From the cell containing the given text, extract its center point as (X, Y) coordinate. 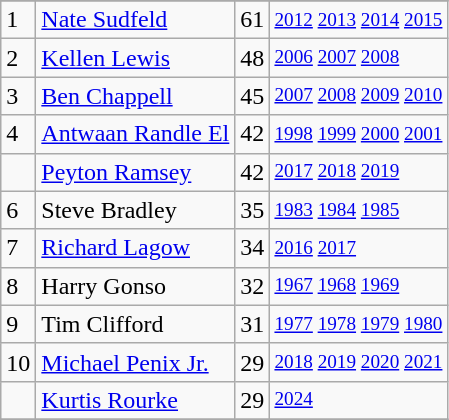
61 (252, 20)
31 (252, 324)
4 (18, 134)
Kellen Lewis (136, 58)
Ben Chappell (136, 96)
34 (252, 248)
1 (18, 20)
Richard Lagow (136, 248)
45 (252, 96)
35 (252, 210)
1998 1999 2000 2001 (358, 134)
2 (18, 58)
2018 2019 2020 2021 (358, 362)
Tim Clifford (136, 324)
7 (18, 248)
Kurtis Rourke (136, 400)
48 (252, 58)
Steve Bradley (136, 210)
Michael Penix Jr. (136, 362)
10 (18, 362)
Peyton Ramsey (136, 172)
1983 1984 1985 (358, 210)
1967 1968 1969 (358, 286)
Nate Sudfeld (136, 20)
2007 2008 2009 2010 (358, 96)
2006 2007 2008 (358, 58)
6 (18, 210)
1977 1978 1979 1980 (358, 324)
8 (18, 286)
Antwaan Randle El (136, 134)
3 (18, 96)
9 (18, 324)
2024 (358, 400)
2017 2018 2019 (358, 172)
Harry Gonso (136, 286)
2012 2013 2014 2015 (358, 20)
32 (252, 286)
2016 2017 (358, 248)
